Return the [x, y] coordinate for the center point of the cell that contains the specified text.  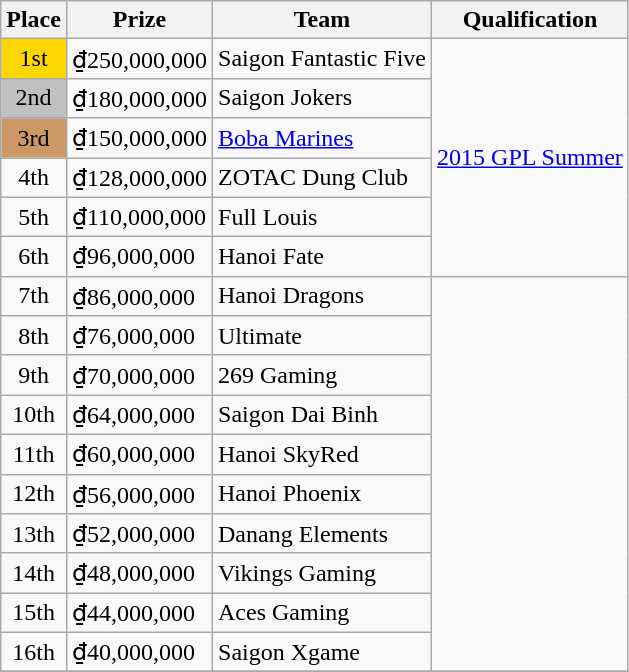
₫150,000,000 [139, 138]
Qualification [530, 20]
Hanoi Phoenix [322, 494]
13th [34, 534]
Hanoi Fate [322, 257]
Saigon Dai Binh [322, 415]
Team [322, 20]
Ultimate [322, 336]
₫56,000,000 [139, 494]
15th [34, 613]
1st [34, 59]
Vikings Gaming [322, 573]
₫52,000,000 [139, 534]
Saigon Xgame [322, 652]
₫60,000,000 [139, 454]
₫110,000,000 [139, 217]
12th [34, 494]
₫180,000,000 [139, 98]
6th [34, 257]
5th [34, 217]
Hanoi Dragons [322, 296]
₫44,000,000 [139, 613]
10th [34, 415]
3rd [34, 138]
Danang Elements [322, 534]
7th [34, 296]
₫128,000,000 [139, 178]
₫86,000,000 [139, 296]
Full Louis [322, 217]
₫250,000,000 [139, 59]
16th [34, 652]
Saigon Fantastic Five [322, 59]
2nd [34, 98]
11th [34, 454]
Place [34, 20]
8th [34, 336]
Prize [139, 20]
9th [34, 375]
269 Gaming [322, 375]
ZOTAC Dung Club [322, 178]
4th [34, 178]
₫64,000,000 [139, 415]
Saigon Jokers [322, 98]
₫96,000,000 [139, 257]
14th [34, 573]
Hanoi SkyRed [322, 454]
2015 GPL Summer [530, 158]
₫48,000,000 [139, 573]
₫70,000,000 [139, 375]
Aces Gaming [322, 613]
₫76,000,000 [139, 336]
Boba Marines [322, 138]
₫40,000,000 [139, 652]
